Determine the (X, Y) coordinate at the center of the cell enclosing the given text.  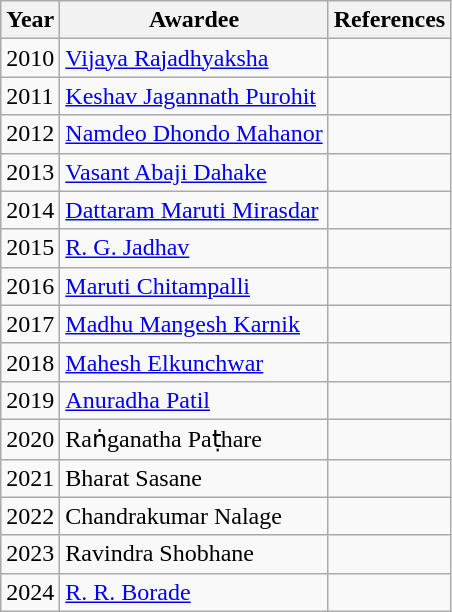
2021 (30, 478)
Ravindra Shobhane (194, 554)
Vasant Abaji Dahake (194, 172)
2017 (30, 324)
2022 (30, 516)
2010 (30, 58)
Vijaya Rajadhyaksha (194, 58)
Mahesh Elkunchwar (194, 362)
2015 (30, 248)
2019 (30, 400)
Raṅganatha Paṭhare (194, 439)
Awardee (194, 20)
Madhu Mangesh Karnik (194, 324)
2011 (30, 96)
Year (30, 20)
2016 (30, 286)
2014 (30, 210)
R. R. Borade (194, 592)
2023 (30, 554)
Anuradha Patil (194, 400)
2024 (30, 592)
2012 (30, 134)
2013 (30, 172)
Keshav Jagannath Purohit (194, 96)
2020 (30, 439)
References (390, 20)
Maruti Chitampalli (194, 286)
R. G. Jadhav (194, 248)
Chandrakumar Nalage (194, 516)
Bharat Sasane (194, 478)
Namdeo Dhondo Mahanor (194, 134)
2018 (30, 362)
Dattaram Maruti Mirasdar (194, 210)
